Scan for the cell matching the given text and deliver its (x, y) coordinate at center. 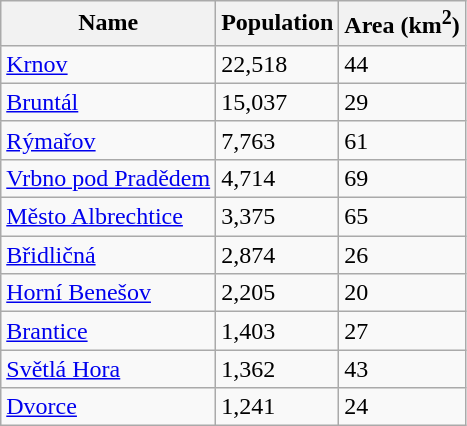
65 (402, 217)
43 (402, 369)
Rýmařov (108, 140)
1,403 (278, 331)
Population (278, 24)
20 (402, 293)
3,375 (278, 217)
7,763 (278, 140)
29 (402, 102)
Horní Benešov (108, 293)
1,362 (278, 369)
2,205 (278, 293)
Brantice (108, 331)
27 (402, 331)
Name (108, 24)
Dvorce (108, 407)
61 (402, 140)
26 (402, 255)
Břidličná (108, 255)
1,241 (278, 407)
4,714 (278, 178)
22,518 (278, 64)
Krnov (108, 64)
69 (402, 178)
15,037 (278, 102)
Světlá Hora (108, 369)
Bruntál (108, 102)
Area (km2) (402, 24)
2,874 (278, 255)
Vrbno pod Pradědem (108, 178)
Město Albrechtice (108, 217)
44 (402, 64)
24 (402, 407)
